Identify which cell holds the provided text, then report its [x, y] central coordinate. 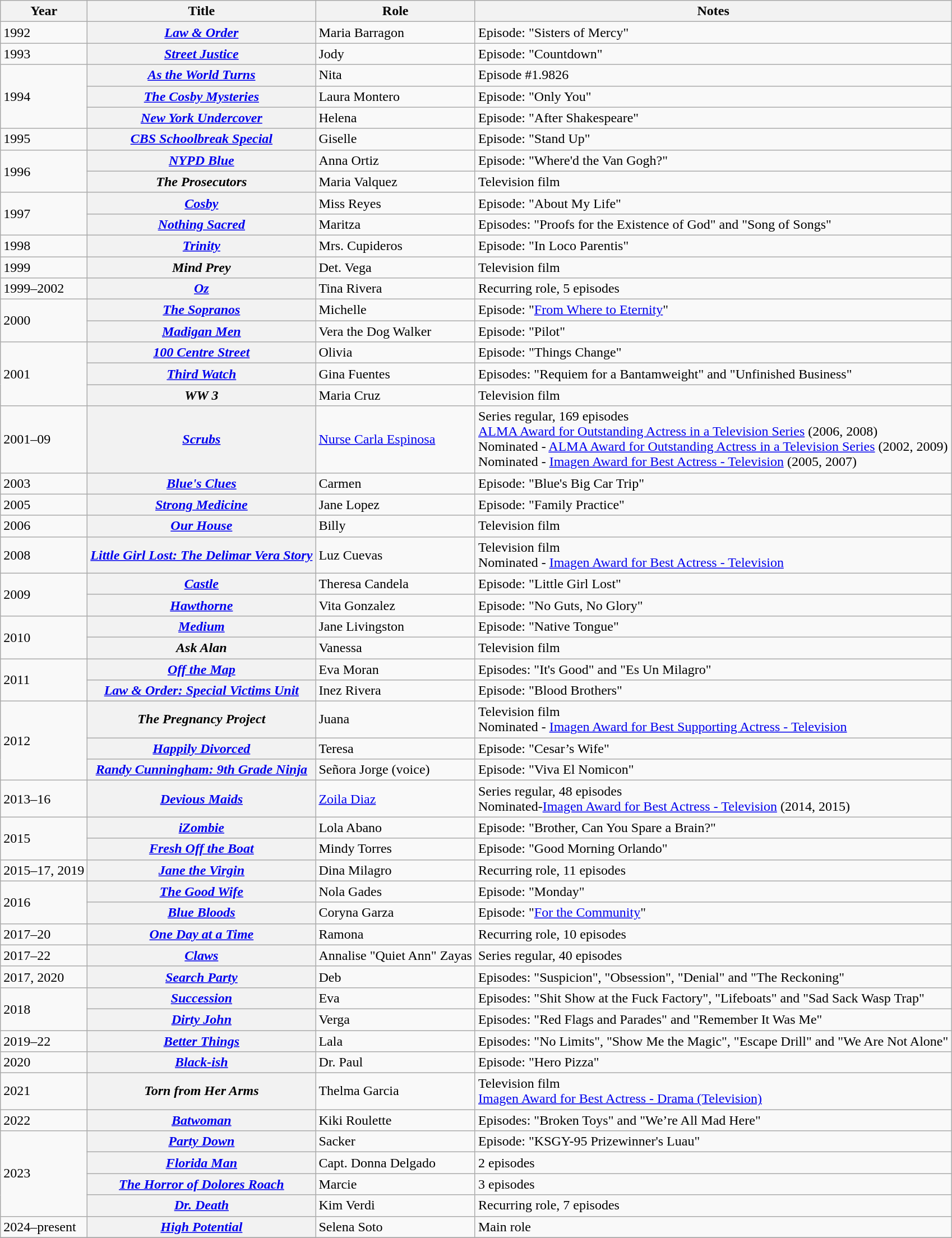
Gina Fuentes [396, 374]
Episode: "Things Change" [713, 353]
Maria Cruz [396, 395]
Episode: "Good Morning Orlando" [713, 849]
2001 [44, 374]
Maritza [396, 224]
Strong Medicine [202, 505]
Title [202, 11]
1996 [44, 171]
Helena [396, 118]
2012 [44, 741]
Anna Ortiz [396, 160]
Episode #1.9826 [713, 75]
Episodes: "It's Good" and "Es Un Milagro" [713, 669]
Zoila Diaz [396, 798]
Thelma Garcia [396, 1091]
3 episodes [713, 1184]
Notes [713, 11]
Billy [396, 526]
Eva Moran [396, 669]
Dina Milagro [396, 870]
Teresa [396, 749]
2010 [44, 637]
Mrs. Cupideros [396, 246]
2011 [44, 680]
The Horror of Dolores Roach [202, 1184]
Eva [396, 998]
Laura Montero [396, 96]
2015 [44, 838]
Episodes: "Shit Show at the Fuck Factory", "Lifeboats" and "Sad Sack Wasp Trap" [713, 998]
The Prosecutors [202, 182]
NYPD Blue [202, 160]
1997 [44, 214]
Episode: "Stand Up" [713, 139]
Episode: "No Guts, No Glory" [713, 605]
2006 [44, 526]
Miss Reyes [396, 203]
Juana [396, 720]
Ask Alan [202, 648]
Kim Verdi [396, 1205]
As the World Turns [202, 75]
Succession [202, 998]
Television filmNominated - Imagen Award for Best Actress - Television [713, 555]
2016 [44, 902]
Claws [202, 955]
Florida Man [202, 1163]
Mind Prey [202, 267]
1992 [44, 33]
Episode: "Brother, Can You Spare a Brain?" [713, 828]
2017–20 [44, 934]
Fresh Off the Boat [202, 849]
Nita [396, 75]
Law & Order: Special Victims Unit [202, 691]
CBS Schoolbreak Special [202, 139]
Annalise "Quiet Ann" Zayas [396, 955]
Episode: "In Loco Parentis" [713, 246]
Vita Gonzalez [396, 605]
2008 [44, 555]
Episode: "Blood Brothers" [713, 691]
2003 [44, 483]
2013–16 [44, 798]
Role [396, 11]
2015–17, 2019 [44, 870]
2 episodes [713, 1163]
Recurring role, 11 episodes [713, 870]
Jody [396, 54]
2017–22 [44, 955]
Giselle [396, 139]
Series regular, 40 episodes [713, 955]
One Day at a Time [202, 934]
Oz [202, 289]
Episode: "Viva El Nomicon" [713, 770]
Episodes: "No Limits", "Show Me the Magic", "Escape Drill" and "We Are Not Alone" [713, 1041]
Recurring role, 10 episodes [713, 934]
2000 [44, 321]
Street Justice [202, 54]
Episode: "Native Tongue" [713, 626]
Deb [396, 977]
The Pregnancy Project [202, 720]
Lola Abano [396, 828]
Episodes: "Suspicion", "Obsession", "Denial" and "The Reckoning" [713, 977]
iZombie [202, 828]
2023 [44, 1174]
Better Things [202, 1041]
Television filmImagen Award for Best Actress - Drama (Television) [713, 1091]
Michelle [396, 310]
Mindy Torres [396, 849]
Series regular, 48 episodesNominated-Imagen Award for Best Actress - Television (2014, 2015) [713, 798]
Episode: "After Shakespeare" [713, 118]
Episode: "From Where to Eternity" [713, 310]
Main role [713, 1227]
Maria Valquez [396, 182]
Luz Cuevas [396, 555]
Vanessa [396, 648]
Sacker [396, 1142]
2009 [44, 594]
Marcie [396, 1184]
Nothing Sacred [202, 224]
New York Undercover [202, 118]
Scrubs [202, 440]
Television filmNominated - Imagen Award for Best Supporting Actress - Television [713, 720]
Jane the Virgin [202, 870]
Episode: "Only You" [713, 96]
2001–09 [44, 440]
Nurse Carla Espinosa [396, 440]
Ramona [396, 934]
Episode: "Pilot" [713, 331]
Episode: "Family Practice" [713, 505]
Episode: "Sisters of Mercy" [713, 33]
Episode: "About My Life" [713, 203]
Devious Maids [202, 798]
Happily Divorced [202, 749]
Tina Rivera [396, 289]
Year [44, 11]
Olivia [396, 353]
Dr. Death [202, 1205]
Episode: "Blue's Big Car Trip" [713, 483]
Episodes: "Red Flags and Parades" and "Remember It Was Me" [713, 1019]
Jane Lopez [396, 505]
Coryna Garza [396, 913]
Kiki Roulette [396, 1120]
Torn from Her Arms [202, 1091]
Maria Barragon [396, 33]
100 Centre Street [202, 353]
Episode: "For the Community" [713, 913]
WW 3 [202, 395]
Inez Rivera [396, 691]
Madigan Men [202, 331]
Randy Cunningham: 9th Grade Ninja [202, 770]
2018 [44, 1009]
Batwoman [202, 1120]
Det. Vega [396, 267]
Little Girl Lost: The Delimar Vera Story [202, 555]
Dr. Paul [396, 1063]
Verga [396, 1019]
Search Party [202, 977]
Episodes: "Requiem for a Bantamweight" and "Unfinished Business" [713, 374]
Episode: "Cesar’s Wife" [713, 749]
Theresa Candela [396, 584]
1998 [44, 246]
Party Down [202, 1142]
Recurring role, 7 episodes [713, 1205]
Hawthorne [202, 605]
Lala [396, 1041]
Carmen [396, 483]
Episode: "KSGY-95 Prizewinner's Luau" [713, 1142]
2020 [44, 1063]
2017, 2020 [44, 977]
Blue Bloods [202, 913]
2019–22 [44, 1041]
Capt. Donna Delgado [396, 1163]
1993 [44, 54]
Recurring role, 5 episodes [713, 289]
The Sopranos [202, 310]
1995 [44, 139]
Señora Jorge (voice) [396, 770]
2024–present [44, 1227]
Castle [202, 584]
The Good Wife [202, 891]
Episodes: "Broken Toys" and "We’re All Mad Here" [713, 1120]
The Cosby Mysteries [202, 96]
Trinity [202, 246]
2022 [44, 1120]
2005 [44, 505]
Blue's Clues [202, 483]
Selena Soto [396, 1227]
Third Watch [202, 374]
Episode: "Hero Pizza" [713, 1063]
Episode: "Countdown" [713, 54]
Law & Order [202, 33]
Jane Livingston [396, 626]
Episode: "Little Girl Lost" [713, 584]
Episodes: "Proofs for the Existence of God" and "Song of Songs" [713, 224]
Medium [202, 626]
Episode: "Monday" [713, 891]
1999–2002 [44, 289]
1999 [44, 267]
Dirty John [202, 1019]
2021 [44, 1091]
Our House [202, 526]
1994 [44, 96]
Episode: "Where'd the Van Gogh?" [713, 160]
Cosby [202, 203]
Vera the Dog Walker [396, 331]
High Potential [202, 1227]
Off the Map [202, 669]
Nola Gades [396, 891]
Black-ish [202, 1063]
